Provide the (X, Y) coordinate of the cell's center where the given text is located.  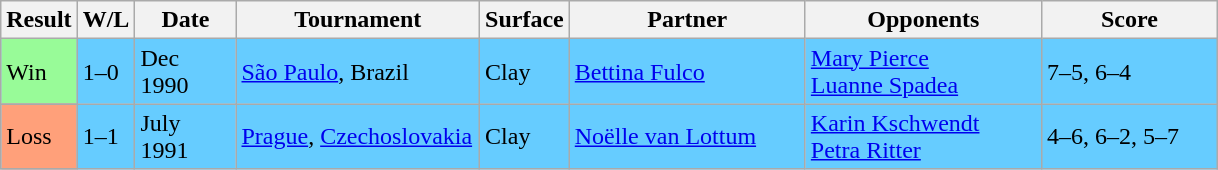
W/L (106, 20)
Prague, Czechoslovakia (358, 136)
Partner (687, 20)
Result (39, 20)
July 1991 (186, 136)
1–0 (106, 72)
Tournament (358, 20)
Loss (39, 136)
Mary Pierce Luanne Spadea (923, 72)
1–1 (106, 136)
São Paulo, Brazil (358, 72)
Karin Kschwendt Petra Ritter (923, 136)
Win (39, 72)
Surface (525, 20)
Date (186, 20)
Score (1129, 20)
Noëlle van Lottum (687, 136)
7–5, 6–4 (1129, 72)
Bettina Fulco (687, 72)
Dec 1990 (186, 72)
4–6, 6–2, 5–7 (1129, 136)
Opponents (923, 20)
